Determine the [X, Y] coordinate at the center of the cell enclosing the given text.  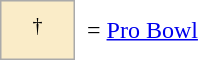
† [38, 30]
